Return the (x, y) coordinate for the center point of the cell that contains the specified text.  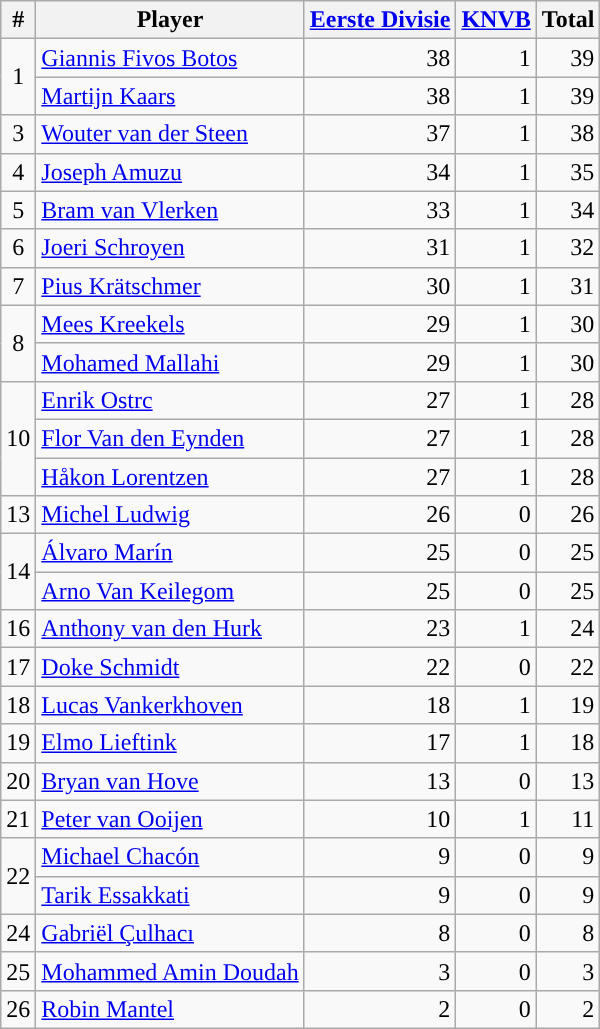
Martijn Kaars (170, 96)
Elmo Lieftink (170, 743)
Bram van Vlerken (170, 210)
7 (18, 286)
Lucas Vankerkhoven (170, 705)
Player (170, 20)
5 (18, 210)
Bryan van Hove (170, 781)
Joseph Amuzu (170, 172)
Peter van Ooijen (170, 819)
Håkon Lorentzen (170, 477)
11 (568, 819)
Pius Krätschmer (170, 286)
6 (18, 248)
Eerste Divisie (380, 20)
Mohamed Mallahi (170, 362)
23 (380, 629)
Michel Ludwig (170, 515)
21 (18, 819)
Mohammed Amin Doudah (170, 971)
Doke Schmidt (170, 667)
Michael Chacón (170, 857)
20 (18, 781)
Anthony van den Hurk (170, 629)
35 (568, 172)
32 (568, 248)
16 (18, 629)
Flor Van den Eynden (170, 438)
Gabriël Çulhacı (170, 933)
Álvaro Marín (170, 553)
KNVB (496, 20)
Tarik Essakkati (170, 895)
Giannis Fivos Botos (170, 58)
Enrik Ostrc (170, 400)
Total (568, 20)
33 (380, 210)
Mees Kreekels (170, 324)
Arno Van Keilegom (170, 591)
14 (18, 572)
Joeri Schroyen (170, 248)
4 (18, 172)
Wouter van der Steen (170, 134)
# (18, 20)
Robin Mantel (170, 1009)
37 (380, 134)
